Detect which cell encompasses the target text, then output its (x, y) center coordinate. 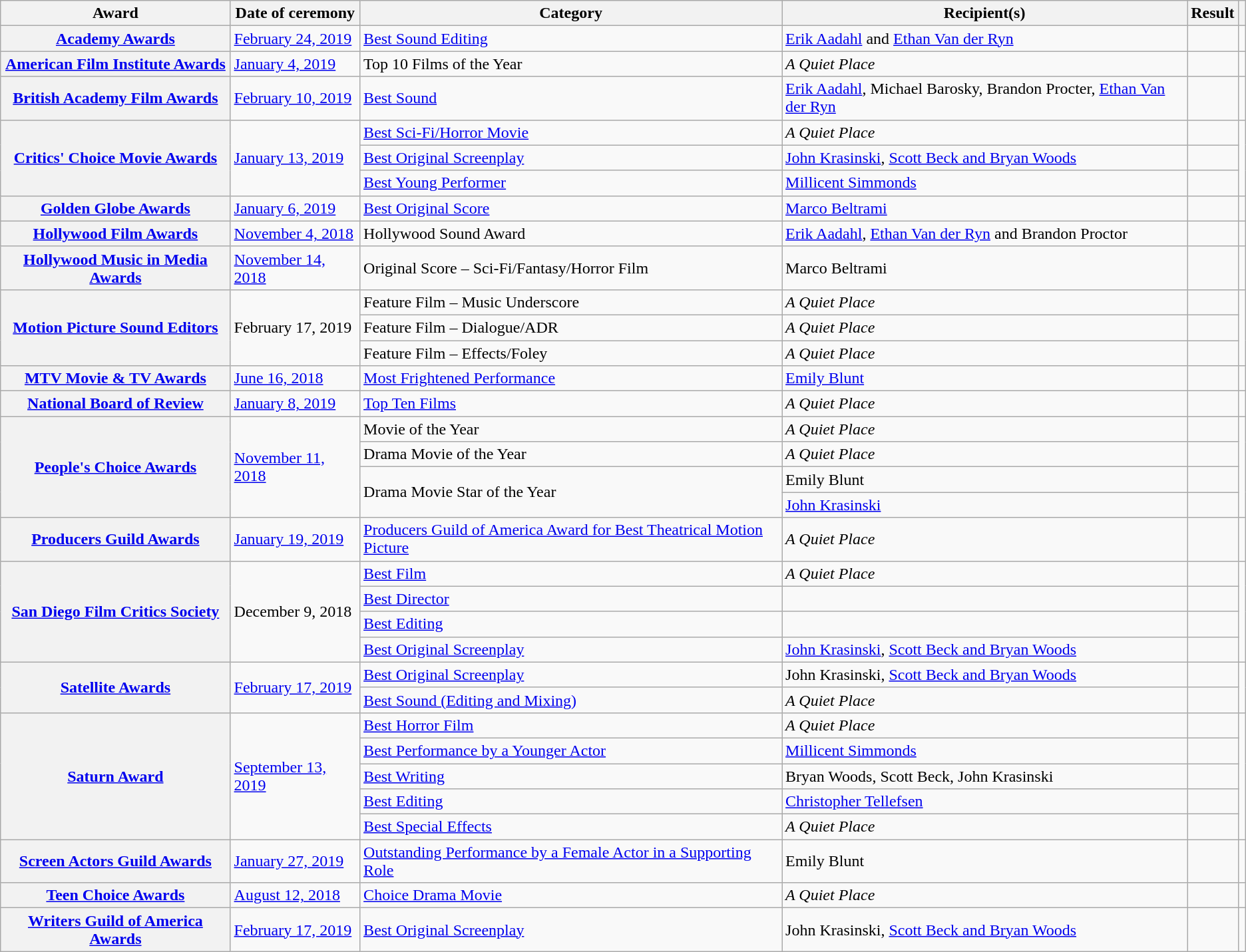
Best Writing (571, 776)
January 8, 2019 (296, 404)
Best Young Performer (571, 183)
February 24, 2019 (296, 39)
Award (116, 13)
Erik Aadahl, Ethan Van der Ryn and Brandon Proctor (985, 234)
Feature Film – Music Underscore (571, 302)
Best Special Effects (571, 827)
Hollywood Film Awards (116, 234)
British Academy Film Awards (116, 98)
January 19, 2019 (296, 539)
Category (571, 13)
Motion Picture Sound Editors (116, 327)
January 13, 2019 (296, 158)
Hollywood Music in Media Awards (116, 267)
Choice Drama Movie (571, 895)
MTV Movie & TV Awards (116, 379)
January 6, 2019 (296, 208)
Best Director (571, 599)
Drama Movie of the Year (571, 454)
Feature Film – Effects/Foley (571, 353)
Producers Guild Awards (116, 539)
People's Choice Awards (116, 467)
Result (1213, 13)
Top Ten Films (571, 404)
February 10, 2019 (296, 98)
Satellite Awards (116, 687)
Movie of the Year (571, 429)
Saturn Award (116, 776)
November 11, 2018 (296, 467)
Best Sound (Editing and Mixing) (571, 700)
Teen Choice Awards (116, 895)
Golden Globe Awards (116, 208)
Recipient(s) (985, 13)
Best Film (571, 573)
Feature Film – Dialogue/ADR (571, 327)
January 27, 2019 (296, 861)
Christopher Tellefsen (985, 802)
Best Original Score (571, 208)
San Diego Film Critics Society (116, 611)
Bryan Woods, Scott Beck, John Krasinski (985, 776)
Screen Actors Guild Awards (116, 861)
January 4, 2019 (296, 64)
Original Score – Sci-Fi/Fantasy/Horror Film (571, 267)
Academy Awards (116, 39)
American Film Institute Awards (116, 64)
Top 10 Films of the Year (571, 64)
Best Horror Film (571, 725)
August 12, 2018 (296, 895)
December 9, 2018 (296, 611)
Best Sound Editing (571, 39)
Hollywood Sound Award (571, 234)
Date of ceremony (296, 13)
Drama Movie Star of the Year (571, 492)
June 16, 2018 (296, 379)
Most Frightened Performance (571, 379)
National Board of Review (116, 404)
Best Sound (571, 98)
Best Sci-Fi/Horror Movie (571, 132)
Best Performance by a Younger Actor (571, 750)
Erik Aadahl and Ethan Van der Ryn (985, 39)
Writers Guild of America Awards (116, 930)
Erik Aadahl, Michael Barosky, Brandon Procter, Ethan Van der Ryn (985, 98)
Critics' Choice Movie Awards (116, 158)
November 14, 2018 (296, 267)
November 4, 2018 (296, 234)
Producers Guild of America Award for Best Theatrical Motion Picture (571, 539)
September 13, 2019 (296, 776)
Outstanding Performance by a Female Actor in a Supporting Role (571, 861)
John Krasinski (985, 505)
